Capture the cell that displays the provided text and extract its [X, Y] central coordinate. 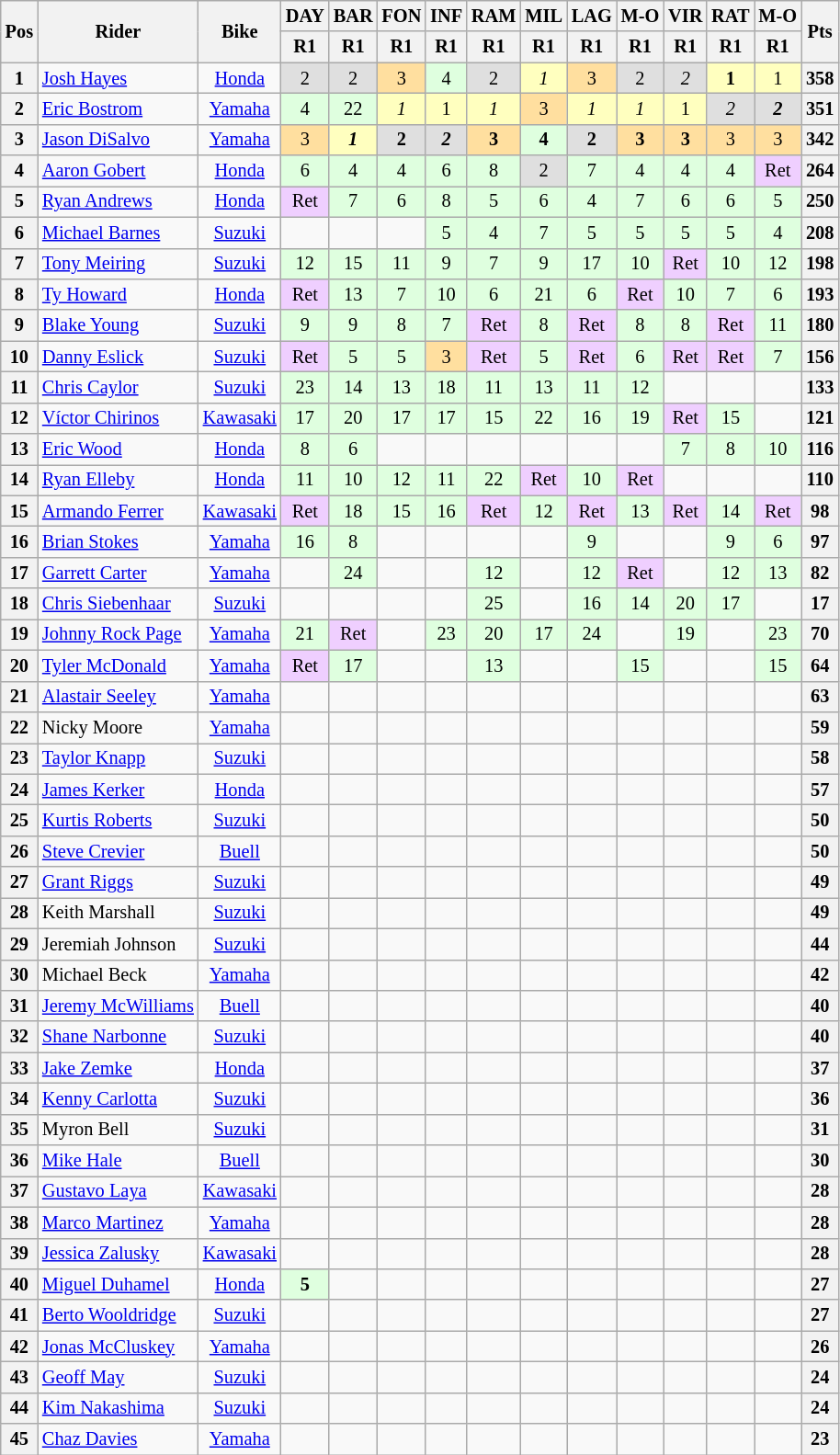
116 [820, 449]
351 [820, 108]
98 [820, 511]
Ryan Elleby [118, 480]
34 [19, 1098]
Jeremiah Johnson [118, 944]
Taylor Knapp [118, 758]
Chaz Davies [118, 1439]
Kim Nakashima [118, 1408]
Víctor Chirinos [118, 418]
Blake Young [118, 325]
Grant Riggs [118, 882]
38 [19, 1222]
342 [820, 140]
RAM [494, 16]
45 [19, 1439]
39 [19, 1254]
Bike [240, 31]
63 [820, 697]
Jake Zemke [118, 1068]
Geoff May [118, 1377]
264 [820, 171]
Alastair Seeley [118, 697]
Ty Howard [118, 294]
Brian Stokes [118, 541]
32 [19, 1037]
Rider [118, 31]
Nicky Moore [118, 727]
James Kerker [118, 790]
Garrett Carter [118, 573]
Aaron Gobert [118, 171]
97 [820, 541]
RAT [730, 16]
Shane Narbonne [118, 1037]
Chris Caylor [118, 387]
Berto Wooldridge [118, 1315]
Tyler McDonald [118, 665]
Armando Ferrer [118, 511]
MIL [543, 16]
Michael Beck [118, 975]
43 [19, 1377]
Keith Marshall [118, 913]
Kurtis Roberts [118, 820]
57 [820, 790]
35 [19, 1130]
Jonas McCluskey [118, 1347]
208 [820, 233]
Tony Meiring [118, 264]
Steve Crevier [118, 851]
Myron Bell [118, 1130]
198 [820, 264]
Josh Hayes [118, 78]
64 [820, 665]
FON [403, 16]
INF [447, 16]
VIR [686, 16]
358 [820, 78]
LAG [592, 16]
29 [19, 944]
Marco Martinez [118, 1222]
Johnny Rock Page [118, 634]
Danny Eslick [118, 357]
Kenny Carlotta [118, 1098]
Miguel Duhamel [118, 1284]
Pos [19, 31]
82 [820, 573]
59 [820, 727]
Gustavo Laya [118, 1191]
110 [820, 480]
41 [19, 1315]
DAY [305, 16]
58 [820, 758]
250 [820, 201]
180 [820, 325]
70 [820, 634]
Chris Siebenhaar [118, 604]
133 [820, 387]
33 [19, 1068]
BAR [353, 16]
121 [820, 418]
Ryan Andrews [118, 201]
Eric Wood [118, 449]
Jeremy McWilliams [118, 1006]
Jessica Zalusky [118, 1254]
Pts [820, 31]
Mike Hale [118, 1161]
Eric Bostrom [118, 108]
Jason DiSalvo [118, 140]
Michael Barnes [118, 233]
193 [820, 294]
156 [820, 357]
